For the text-containing cell, return its midpoint in (X, Y) coordinate format. 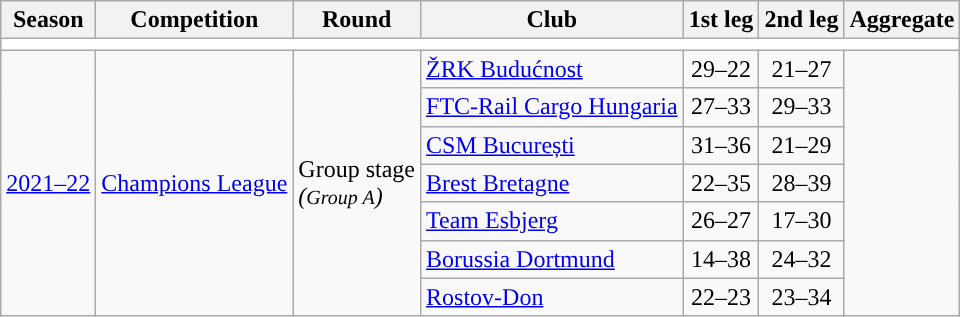
29–33 (802, 107)
Borussia Dortmund (552, 259)
28–39 (802, 183)
Competition (194, 20)
Team Esbjerg (552, 221)
1st leg (721, 20)
22–23 (721, 297)
Champions League (194, 183)
23–34 (802, 297)
27–33 (721, 107)
22–35 (721, 183)
31–36 (721, 145)
Club (552, 20)
2nd leg (802, 20)
Round (357, 20)
ŽRK Budućnost (552, 69)
FTC-Rail Cargo Hungaria (552, 107)
14–38 (721, 259)
21–27 (802, 69)
29–22 (721, 69)
26–27 (721, 221)
Rostov-Don (552, 297)
2021–22 (48, 183)
Season (48, 20)
Aggregate (902, 20)
24–32 (802, 259)
21–29 (802, 145)
Group stage(Group A) (357, 183)
Brest Bretagne (552, 183)
CSM București (552, 145)
17–30 (802, 221)
